For the text-containing cell, return its midpoint in [x, y] coordinate format. 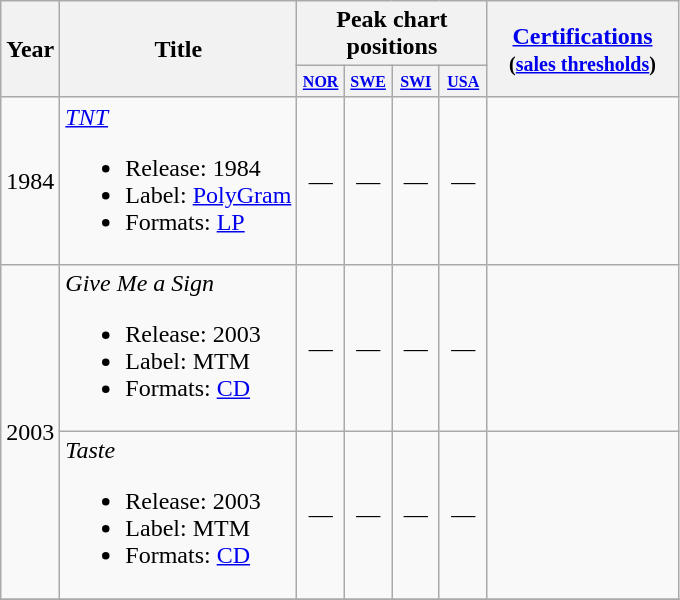
SWI [416, 82]
NOR [321, 82]
SWE [368, 82]
Year [30, 50]
TNTRelease: 1984Label: PolyGramFormats: LP [178, 180]
Give Me a SignRelease: 2003Label: MTMFormats: CD [178, 348]
2003 [30, 432]
1984 [30, 180]
Title [178, 50]
Certifications(sales thresholds) [582, 50]
TasteRelease: 2003Label: MTMFormats: CD [178, 516]
USA [463, 82]
Peak chart positions [392, 34]
